Identify which cell holds the provided text, then report its (X, Y) central coordinate. 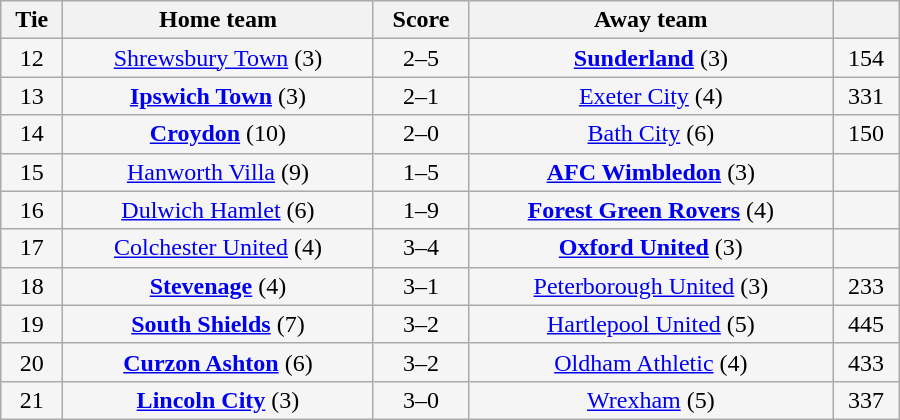
445 (866, 324)
Wrexham (5) (651, 400)
Hanworth Villa (9) (218, 172)
19 (32, 324)
16 (32, 210)
Lincoln City (3) (218, 400)
13 (32, 96)
233 (866, 286)
1–5 (421, 172)
18 (32, 286)
3–0 (421, 400)
2–1 (421, 96)
20 (32, 362)
331 (866, 96)
Colchester United (4) (218, 248)
Croydon (10) (218, 134)
Home team (218, 20)
Exeter City (4) (651, 96)
Shrewsbury Town (3) (218, 58)
3–1 (421, 286)
154 (866, 58)
Away team (651, 20)
Sunderland (3) (651, 58)
Tie (32, 20)
12 (32, 58)
17 (32, 248)
Hartlepool United (5) (651, 324)
Stevenage (4) (218, 286)
Oldham Athletic (4) (651, 362)
21 (32, 400)
Ipswich Town (3) (218, 96)
1–9 (421, 210)
150 (866, 134)
337 (866, 400)
15 (32, 172)
Curzon Ashton (6) (218, 362)
AFC Wimbledon (3) (651, 172)
Oxford United (3) (651, 248)
433 (866, 362)
14 (32, 134)
2–5 (421, 58)
2–0 (421, 134)
Score (421, 20)
3–4 (421, 248)
South Shields (7) (218, 324)
Bath City (6) (651, 134)
Dulwich Hamlet (6) (218, 210)
Forest Green Rovers (4) (651, 210)
Peterborough United (3) (651, 286)
